Return the (x, y) coordinate for the center point of the cell that contains the specified text.  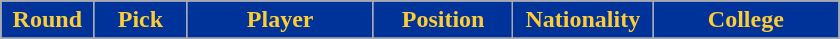
Round (48, 20)
Position (443, 20)
Nationality (583, 20)
Player (280, 20)
College (746, 20)
Pick (140, 20)
